From the cell containing the given text, extract its center point as [X, Y] coordinate. 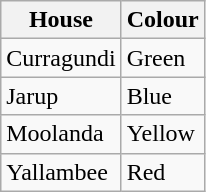
Curragundi [61, 58]
Jarup [61, 96]
Green [162, 58]
Yallambee [61, 172]
Blue [162, 96]
Moolanda [61, 134]
House [61, 20]
Yellow [162, 134]
Colour [162, 20]
Red [162, 172]
